From the cell containing the given text, extract its center point as (x, y) coordinate. 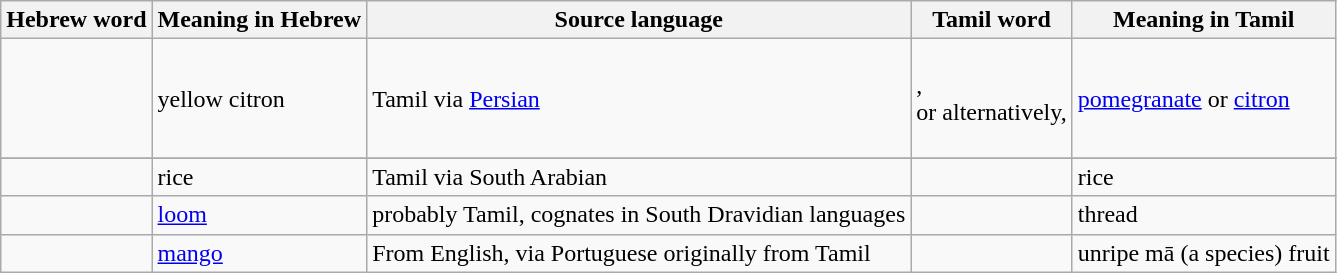
Tamil via South Arabian (639, 177)
Tamil word (992, 20)
thread (1204, 215)
Source language (639, 20)
Tamil via Persian (639, 98)
mango (260, 253)
loom (260, 215)
probably Tamil, cognates in South Dravidian languages (639, 215)
From English, via Portuguese originally from Tamil (639, 253)
pomegranate or citron (1204, 98)
yellow citron (260, 98)
Meaning in Hebrew (260, 20)
, or alternatively, (992, 98)
Hebrew word (76, 20)
unripe mā (a species) fruit (1204, 253)
Meaning in Tamil (1204, 20)
